For the text-containing cell, return its midpoint in (x, y) coordinate format. 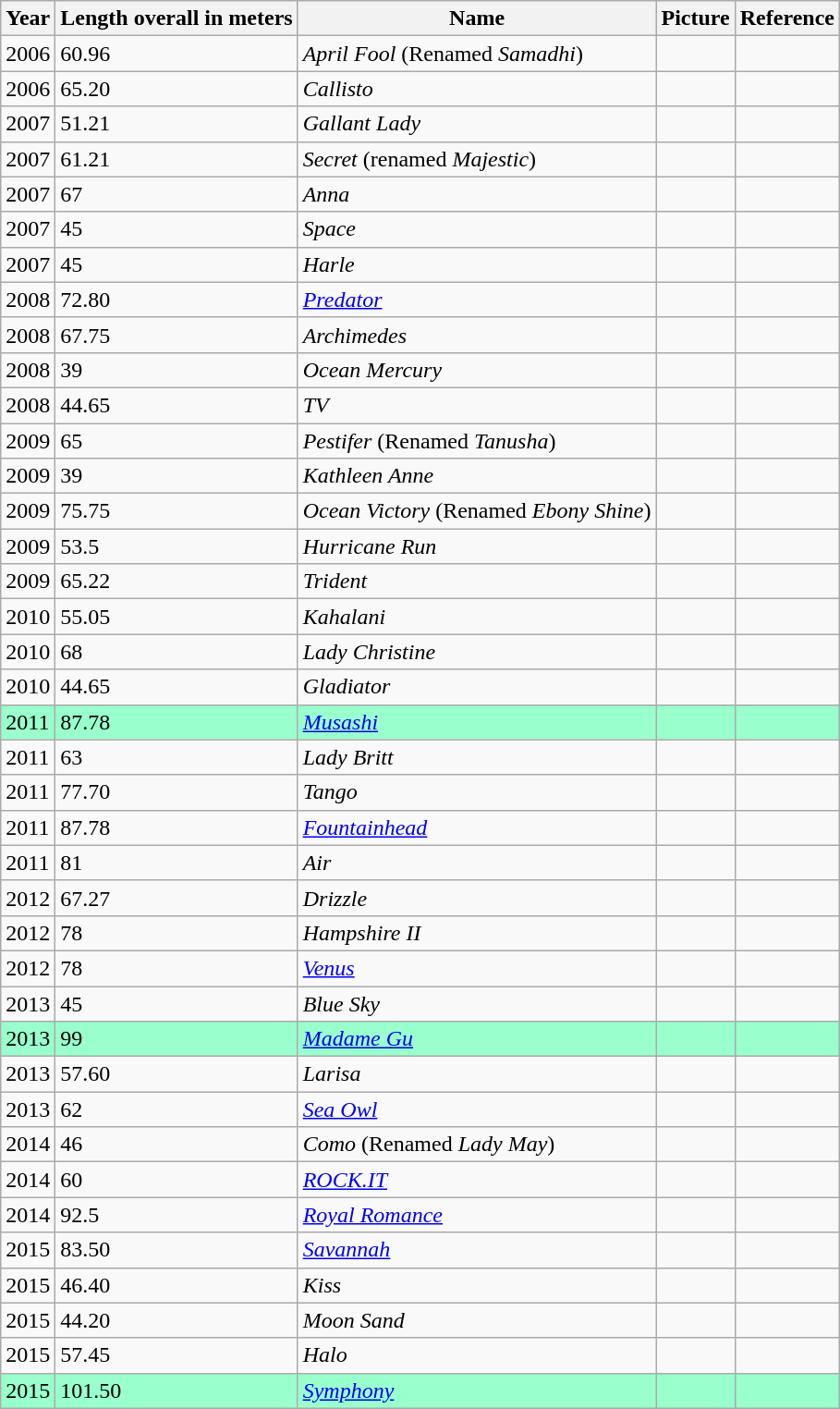
Year (28, 18)
Space (477, 229)
Drizzle (477, 898)
Hampshire II (477, 933)
81 (177, 863)
Venus (477, 968)
Musashi (477, 722)
Como (Renamed Lady May) (477, 1145)
46.40 (177, 1285)
Blue Sky (477, 1003)
Gallant Lady (477, 124)
68 (177, 652)
65 (177, 441)
ROCK.IT (477, 1180)
63 (177, 757)
Madame Gu (477, 1039)
Tango (477, 792)
57.45 (177, 1355)
Anna (477, 194)
Fountainhead (477, 827)
Savannah (477, 1250)
92.5 (177, 1215)
Harle (477, 264)
Trident (477, 582)
60.96 (177, 54)
Air (477, 863)
51.21 (177, 124)
55.05 (177, 617)
Length overall in meters (177, 18)
Hurricane Run (477, 546)
Archimedes (477, 335)
65.22 (177, 582)
61.21 (177, 159)
Lady Christine (477, 652)
72.80 (177, 300)
Pestifer (Renamed Tanusha) (477, 441)
Kathleen Anne (477, 476)
Reference (787, 18)
99 (177, 1039)
77.70 (177, 792)
Picture (695, 18)
Symphony (477, 1391)
Name (477, 18)
46 (177, 1145)
57.60 (177, 1074)
67.27 (177, 898)
Ocean Victory (Renamed Ebony Shine) (477, 511)
44.20 (177, 1320)
Halo (477, 1355)
Gladiator (477, 687)
67 (177, 194)
Ocean Mercury (477, 370)
101.50 (177, 1391)
75.75 (177, 511)
Moon Sand (477, 1320)
65.20 (177, 89)
53.5 (177, 546)
Sea Owl (477, 1109)
Kahalani (477, 617)
TV (477, 405)
Predator (477, 300)
60 (177, 1180)
Royal Romance (477, 1215)
April Fool (Renamed Samadhi) (477, 54)
62 (177, 1109)
Callisto (477, 89)
Lady Britt (477, 757)
Larisa (477, 1074)
67.75 (177, 335)
83.50 (177, 1250)
Secret (renamed Majestic) (477, 159)
Kiss (477, 1285)
